Capture the cell that displays the provided text and extract its (X, Y) central coordinate. 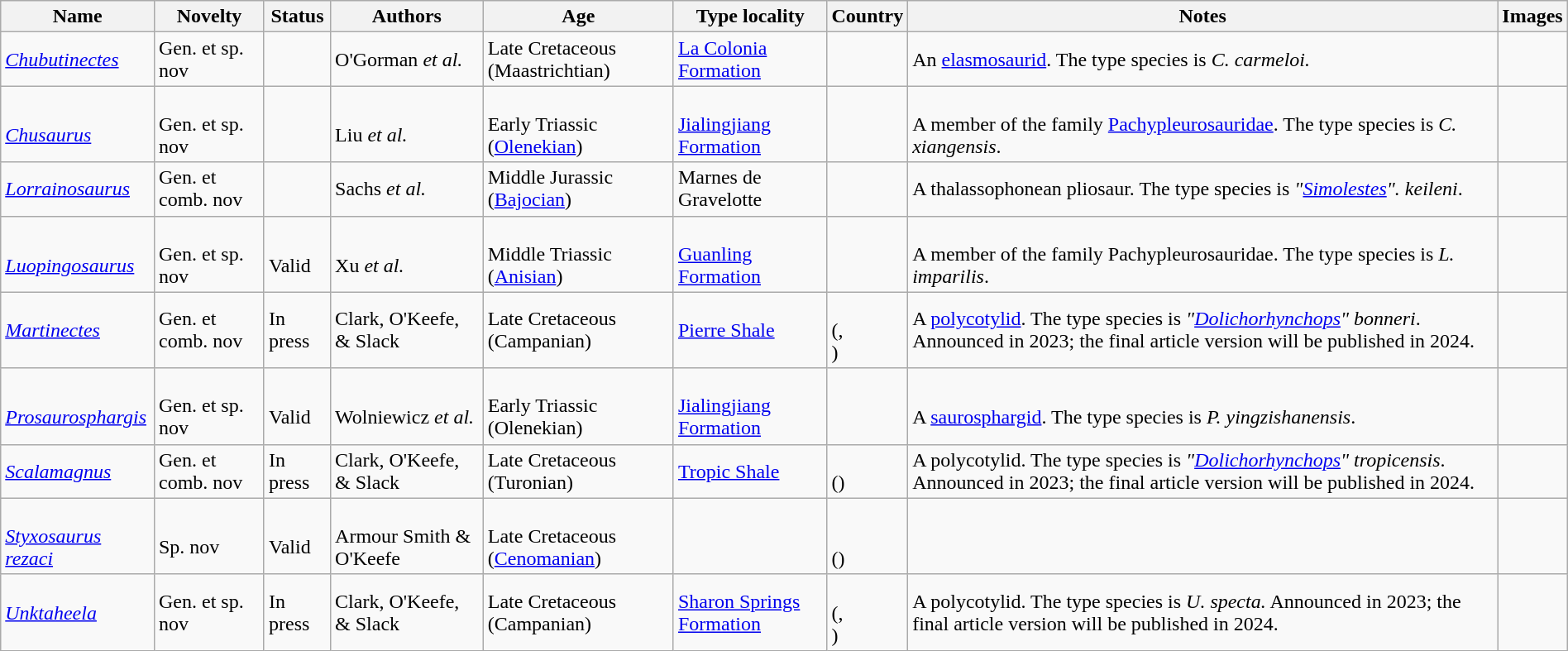
Name (78, 17)
Images (1532, 17)
Country (868, 17)
Age (578, 17)
Authors (407, 17)
O'Gorman et al. (407, 60)
Marnes de Gravelotte (749, 189)
Luopingosaurus (78, 254)
Status (297, 17)
Novelty (208, 17)
Late Cretaceous (Maastrichtian) (578, 60)
La Colonia Formation (749, 60)
Unktaheela (78, 612)
Middle Jurassic (Bajocian) (578, 189)
An elasmosaurid. The type species is C. carmeloi. (1202, 60)
Sharon Springs Formation (749, 612)
A polycotylid. The type species is "Dolichorhynchops" tropicensis. Announced in 2023; the final article version will be published in 2024. (1202, 471)
Sp. nov (208, 536)
Guanling Formation (749, 254)
Middle Triassic (Anisian) (578, 254)
Lorrainosaurus (78, 189)
Martinectes (78, 330)
Late Cretaceous (Cenomanian) (578, 536)
Liu et al. (407, 124)
Chusaurus (78, 124)
A member of the family Pachypleurosauridae. The type species is L. imparilis. (1202, 254)
Type locality (749, 17)
Styxosaurus rezaci (78, 536)
A thalassophonean pliosaur. The type species is "Simolestes". keileni. (1202, 189)
A member of the family Pachypleurosauridae. The type species is C. xiangensis. (1202, 124)
Pierre Shale (749, 330)
Tropic Shale (749, 471)
A polycotylid. The type species is U. specta. Announced in 2023; the final article version will be published in 2024. (1202, 612)
Sachs et al. (407, 189)
Chubutinectes (78, 60)
Notes (1202, 17)
A polycotylid. The type species is "Dolichorhynchops" bonneri. Announced in 2023; the final article version will be published in 2024. (1202, 330)
Armour Smith & O'Keefe (407, 536)
Prosaurosphargis (78, 406)
Late Cretaceous (Turonian) (578, 471)
Xu et al. (407, 254)
Wolniewicz et al. (407, 406)
A saurosphargid. The type species is P. yingzishanensis. (1202, 406)
Scalamagnus (78, 471)
